Determine the [X, Y] coordinate at the center of the cell enclosing the given text.  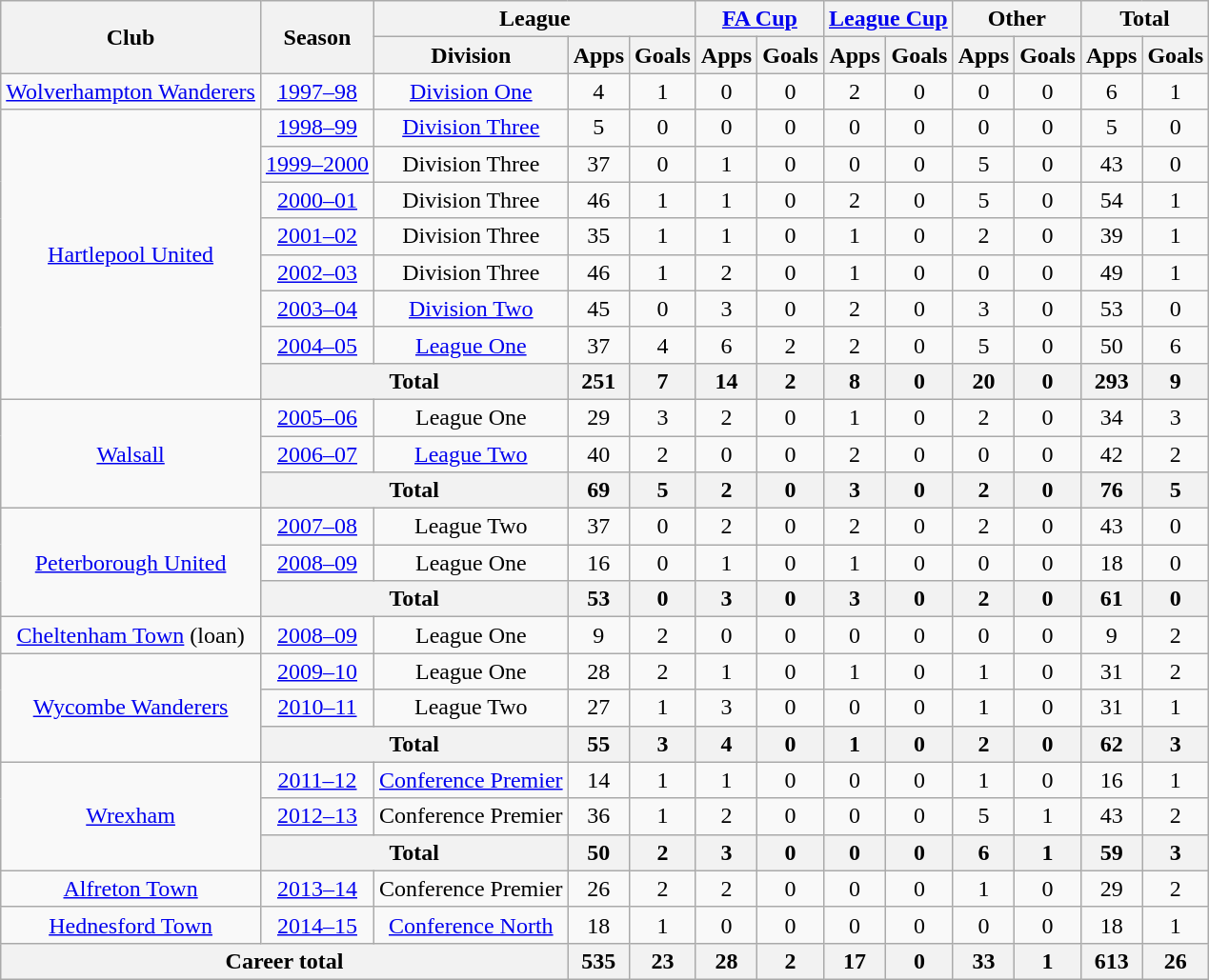
40 [598, 454]
251 [598, 381]
20 [983, 381]
Division [471, 55]
2000–01 [316, 200]
2013–14 [316, 889]
613 [1111, 961]
39 [1111, 236]
Cheltenham Town (loan) [131, 635]
36 [598, 816]
2006–07 [316, 454]
2009–10 [316, 671]
59 [1111, 852]
2010–11 [316, 708]
45 [598, 309]
7 [663, 381]
42 [1111, 454]
2007–08 [316, 527]
2004–05 [316, 345]
Peterborough United [131, 563]
33 [983, 961]
2011–12 [316, 780]
Hartlepool United [131, 254]
1997–98 [316, 91]
Conference North [471, 925]
2005–06 [316, 417]
Season [316, 37]
Other [1017, 19]
2003–04 [316, 309]
1999–2000 [316, 164]
34 [1111, 417]
49 [1111, 272]
League Cup [888, 19]
61 [1111, 599]
76 [1111, 490]
54 [1111, 200]
Club [131, 37]
1998–99 [316, 128]
2014–15 [316, 925]
Walsall [131, 453]
69 [598, 490]
23 [663, 961]
Wolverhampton Wanderers [131, 91]
Division Two [471, 309]
8 [854, 381]
2002–03 [316, 272]
55 [598, 744]
Career total [284, 961]
2012–13 [316, 816]
62 [1111, 744]
FA Cup [759, 19]
Hednesford Town [131, 925]
535 [598, 961]
League [534, 19]
2001–02 [316, 236]
27 [598, 708]
Alfreton Town [131, 889]
Wrexham [131, 816]
Division One [471, 91]
35 [598, 236]
17 [854, 961]
Wycombe Wanderers [131, 708]
293 [1111, 381]
